Determine the [X, Y] coordinate at the center of the cell enclosing the given text.  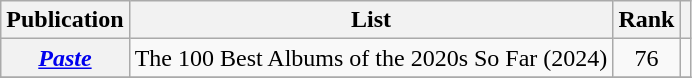
The 100 Best Albums of the 2020s So Far (2024) [371, 58]
List [371, 20]
Paste [65, 58]
76 [646, 58]
Publication [65, 20]
Rank [646, 20]
